Extract the (X, Y) coordinate from the center of the cell holding the provided text.  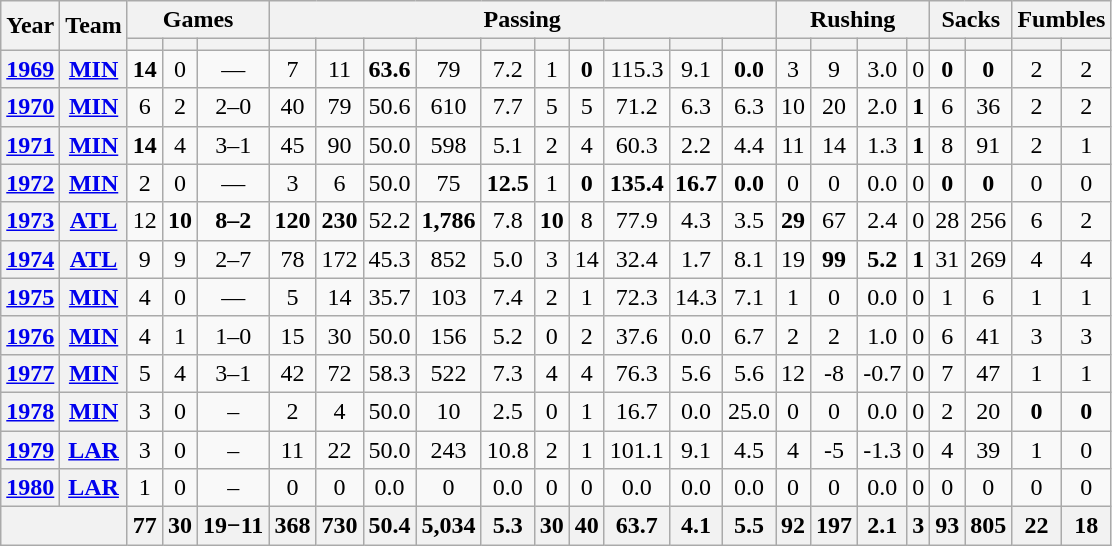
50.6 (390, 107)
7.1 (748, 297)
243 (448, 449)
90 (340, 145)
Sacks (971, 20)
99 (834, 259)
29 (794, 221)
Rushing (853, 20)
14.3 (696, 297)
32.4 (636, 259)
71.2 (636, 107)
7.3 (508, 373)
15 (292, 335)
1.3 (882, 145)
6.7 (748, 335)
7.2 (508, 69)
5,034 (448, 526)
598 (448, 145)
Team (94, 26)
2–0 (232, 107)
76.3 (636, 373)
4.3 (696, 221)
50.4 (390, 526)
-1.3 (882, 449)
67 (834, 221)
72 (340, 373)
2.4 (882, 221)
805 (988, 526)
1971 (30, 145)
1978 (30, 411)
1973 (30, 221)
730 (340, 526)
7.8 (508, 221)
1969 (30, 69)
120 (292, 221)
37.6 (636, 335)
8.1 (748, 259)
1976 (30, 335)
115.3 (636, 69)
522 (448, 373)
5.0 (508, 259)
-5 (834, 449)
28 (948, 221)
1970 (30, 107)
63.7 (636, 526)
5.5 (748, 526)
256 (988, 221)
1.0 (882, 335)
2.2 (696, 145)
610 (448, 107)
1977 (30, 373)
3.0 (882, 69)
91 (988, 145)
368 (292, 526)
10.8 (508, 449)
12.5 (508, 183)
35.7 (390, 297)
1974 (30, 259)
39 (988, 449)
Passing (522, 20)
103 (448, 297)
4.4 (748, 145)
135.4 (636, 183)
269 (988, 259)
78 (292, 259)
92 (794, 526)
852 (448, 259)
7.4 (508, 297)
8–2 (232, 221)
18 (1086, 526)
2–7 (232, 259)
1980 (30, 488)
Fumbles (1062, 20)
45.3 (390, 259)
1,786 (448, 221)
47 (988, 373)
5.1 (508, 145)
58.3 (390, 373)
1–0 (232, 335)
7.7 (508, 107)
19 (794, 259)
101.1 (636, 449)
2.5 (508, 411)
72.3 (636, 297)
Games (198, 20)
Year (30, 26)
197 (834, 526)
156 (448, 335)
230 (340, 221)
5.3 (508, 526)
36 (988, 107)
77 (144, 526)
77.9 (636, 221)
93 (948, 526)
4.1 (696, 526)
2.0 (882, 107)
60.3 (636, 145)
52.2 (390, 221)
1.7 (696, 259)
1979 (30, 449)
2.1 (882, 526)
45 (292, 145)
31 (948, 259)
41 (988, 335)
3.5 (748, 221)
-0.7 (882, 373)
1975 (30, 297)
172 (340, 259)
42 (292, 373)
75 (448, 183)
-8 (834, 373)
63.6 (390, 69)
19−11 (232, 526)
25.0 (748, 411)
4.5 (748, 449)
1972 (30, 183)
